Detect which cell encompasses the target text, then output its (X, Y) center coordinate. 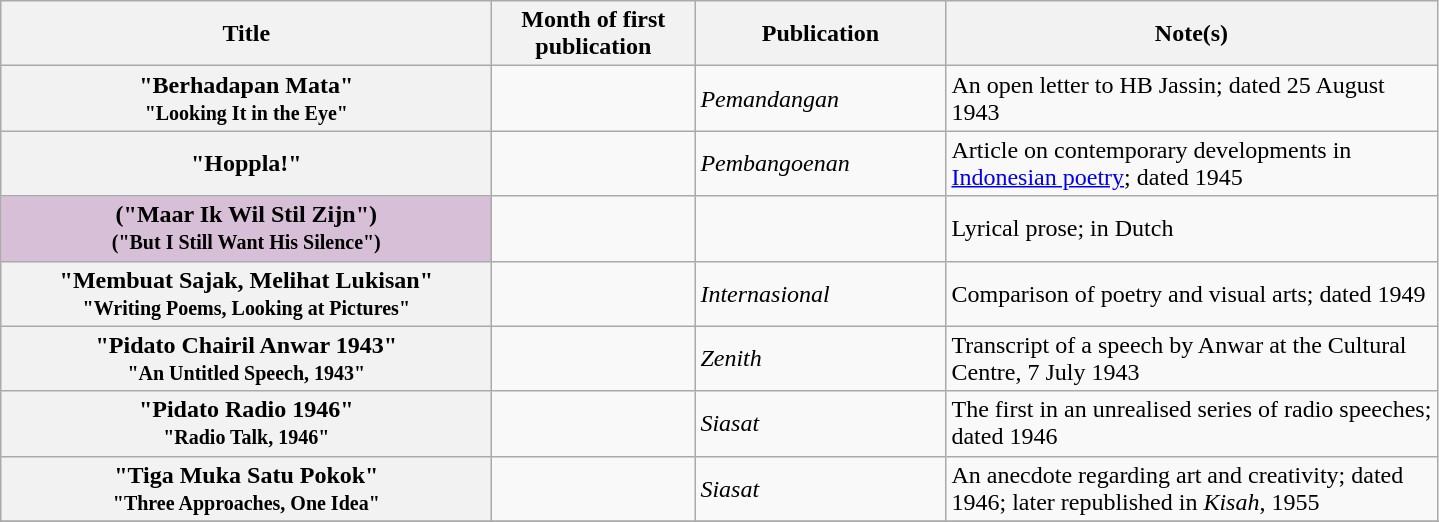
An anecdote regarding art and creativity; dated 1946; later republished in Kisah, 1955 (1192, 488)
Month of first publication (594, 34)
Comparison of poetry and visual arts; dated 1949 (1192, 294)
("Maar Ik Wil Stil Zijn")("But I Still Want His Silence") (246, 228)
Transcript of a speech by Anwar at the Cultural Centre, 7 July 1943 (1192, 358)
Article on contemporary developments in Indonesian poetry; dated 1945 (1192, 164)
Zenith (820, 358)
"Membuat Sajak, Melihat Lukisan""Writing Poems, Looking at Pictures" (246, 294)
"Hoppla!" (246, 164)
An open letter to HB Jassin; dated 25 August 1943 (1192, 98)
Publication (820, 34)
"Berhadapan Mata""Looking It in the Eye" (246, 98)
Pembangoenan (820, 164)
Internasional (820, 294)
"Tiga Muka Satu Pokok""Three Approaches, One Idea" (246, 488)
The first in an unrealised series of radio speeches; dated 1946 (1192, 424)
"Pidato Radio 1946""Radio Talk, 1946" (246, 424)
Note(s) (1192, 34)
"Pidato Chairil Anwar 1943""An Untitled Speech, 1943" (246, 358)
Lyrical prose; in Dutch (1192, 228)
Title (246, 34)
Pemandangan (820, 98)
